Capture the cell that displays the provided text and extract its (x, y) central coordinate. 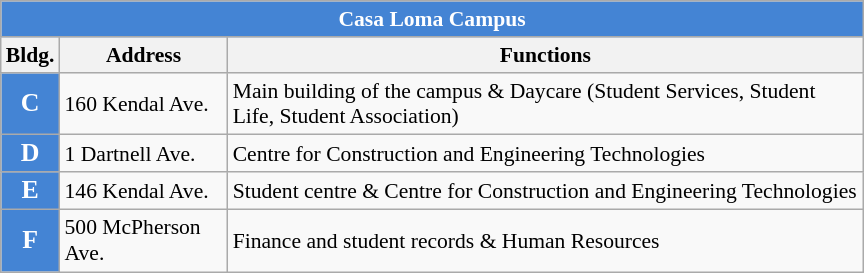
Bldg. (30, 55)
Finance and student records & Human Resources (546, 241)
Main building of the campus & Daycare (Student Services, Student Life, Student Association) (546, 104)
Centre for Construction and Engineering Technologies (546, 154)
F (30, 241)
C (30, 104)
500 McPherson Ave. (143, 241)
160 Kendal Ave. (143, 104)
146 Kendal Ave. (143, 192)
Casa Loma Campus (432, 19)
Student centre & Centre for Construction and Engineering Technologies (546, 192)
1 Dartnell Ave. (143, 154)
D (30, 154)
Address (143, 55)
Functions (546, 55)
E (30, 192)
